Scan for the cell matching the given text and deliver its (X, Y) coordinate at center. 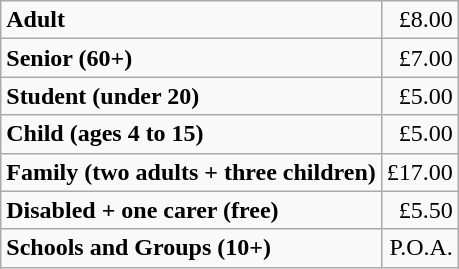
£8.00 (420, 20)
Family (two adults + three children) (192, 172)
Adult (192, 20)
£17.00 (420, 172)
Student (under 20) (192, 96)
£5.50 (420, 210)
Senior (60+) (192, 58)
P.O.A. (420, 248)
Disabled + one carer (free) (192, 210)
Schools and Groups (10+) (192, 248)
Child (ages 4 to 15) (192, 134)
£7.00 (420, 58)
